Search for the cell housing the specified text and yield its (X, Y) center coordinate. 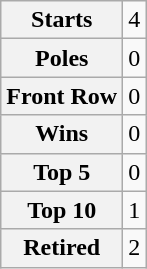
Wins (62, 134)
Retired (62, 248)
Front Row (62, 96)
Top 10 (62, 210)
1 (134, 210)
4 (134, 20)
2 (134, 248)
Poles (62, 58)
Starts (62, 20)
Top 5 (62, 172)
